Provide the [X, Y] coordinate of the cell's center where the given text is located.  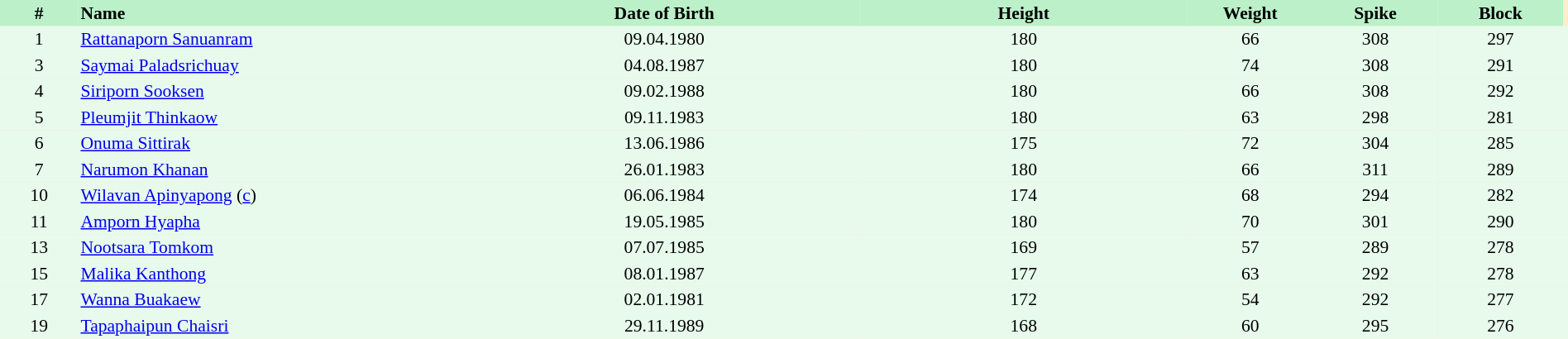
13.06.1986 [664, 144]
19.05.1985 [664, 222]
175 [1024, 144]
Block [1500, 13]
10 [39, 195]
09.04.1980 [664, 40]
17 [39, 299]
54 [1250, 299]
Siriporn Sooksen [273, 91]
304 [1374, 144]
Amporn Hyapha [273, 222]
169 [1024, 248]
Saymai Paladsrichuay [273, 65]
60 [1250, 326]
5 [39, 117]
172 [1024, 299]
290 [1500, 222]
19 [39, 326]
Tapaphaipun Chaisri [273, 326]
311 [1374, 169]
Nootsara Tomkom [273, 248]
57 [1250, 248]
70 [1250, 222]
Pleumjit Thinkaow [273, 117]
07.07.1985 [664, 248]
Weight [1250, 13]
Date of Birth [664, 13]
1 [39, 40]
6 [39, 144]
285 [1500, 144]
13 [39, 248]
291 [1500, 65]
15 [39, 274]
294 [1374, 195]
4 [39, 91]
301 [1374, 222]
74 [1250, 65]
06.06.1984 [664, 195]
282 [1500, 195]
174 [1024, 195]
Wanna Buakaew [273, 299]
Narumon Khanan [273, 169]
29.11.1989 [664, 326]
26.01.1983 [664, 169]
276 [1500, 326]
Spike [1374, 13]
68 [1250, 195]
72 [1250, 144]
Rattanaporn Sanuanram [273, 40]
09.02.1988 [664, 91]
09.11.1983 [664, 117]
3 [39, 65]
Wilavan Apinyapong (c) [273, 195]
08.01.1987 [664, 274]
295 [1374, 326]
277 [1500, 299]
298 [1374, 117]
7 [39, 169]
281 [1500, 117]
Name [273, 13]
177 [1024, 274]
# [39, 13]
11 [39, 222]
04.08.1987 [664, 65]
168 [1024, 326]
297 [1500, 40]
Malika Kanthong [273, 274]
Height [1024, 13]
02.01.1981 [664, 299]
Onuma Sittirak [273, 144]
